Provide the [x, y] coordinate of the cell's center where the given text is located.  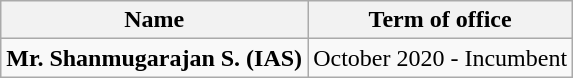
Mr. Shanmugarajan S. (IAS) [154, 58]
Term of office [440, 20]
Name [154, 20]
October 2020 - Incumbent [440, 58]
